From the cell containing the given text, extract its center point as (x, y) coordinate. 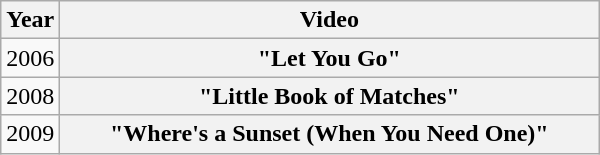
Year (30, 20)
2008 (30, 96)
Video (330, 20)
"Let You Go" (330, 58)
2009 (30, 134)
"Little Book of Matches" (330, 96)
2006 (30, 58)
"Where's a Sunset (When You Need One)" (330, 134)
